Scan for the cell matching the given text and deliver its (x, y) coordinate at center. 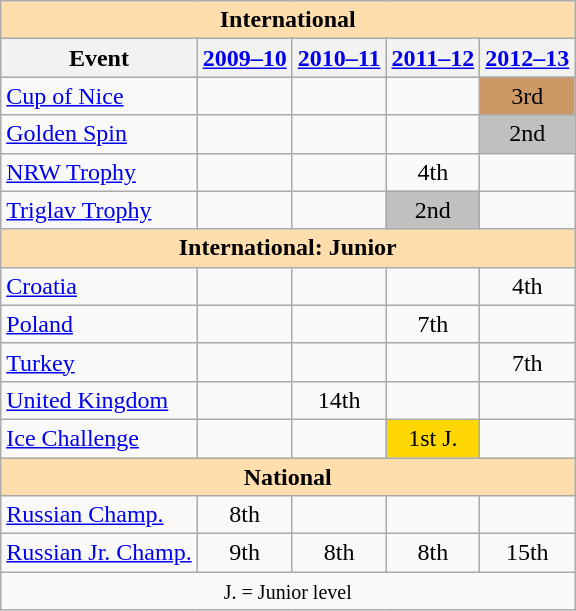
United Kingdom (99, 400)
NRW Trophy (99, 172)
2011–12 (433, 58)
1st J. (433, 438)
Event (99, 58)
2012–13 (528, 58)
15th (528, 553)
Russian Champ. (99, 515)
Turkey (99, 362)
Croatia (99, 286)
Triglav Trophy (99, 210)
2010–11 (339, 58)
Russian Jr. Champ. (99, 553)
J. = Junior level (288, 591)
3rd (528, 96)
9th (244, 553)
International: Junior (288, 248)
Golden Spin (99, 134)
Cup of Nice (99, 96)
2009–10 (244, 58)
International (288, 20)
Ice Challenge (99, 438)
14th (339, 400)
Poland (99, 324)
National (288, 477)
